Provide the [X, Y] coordinate of the cell's center where the given text is located.  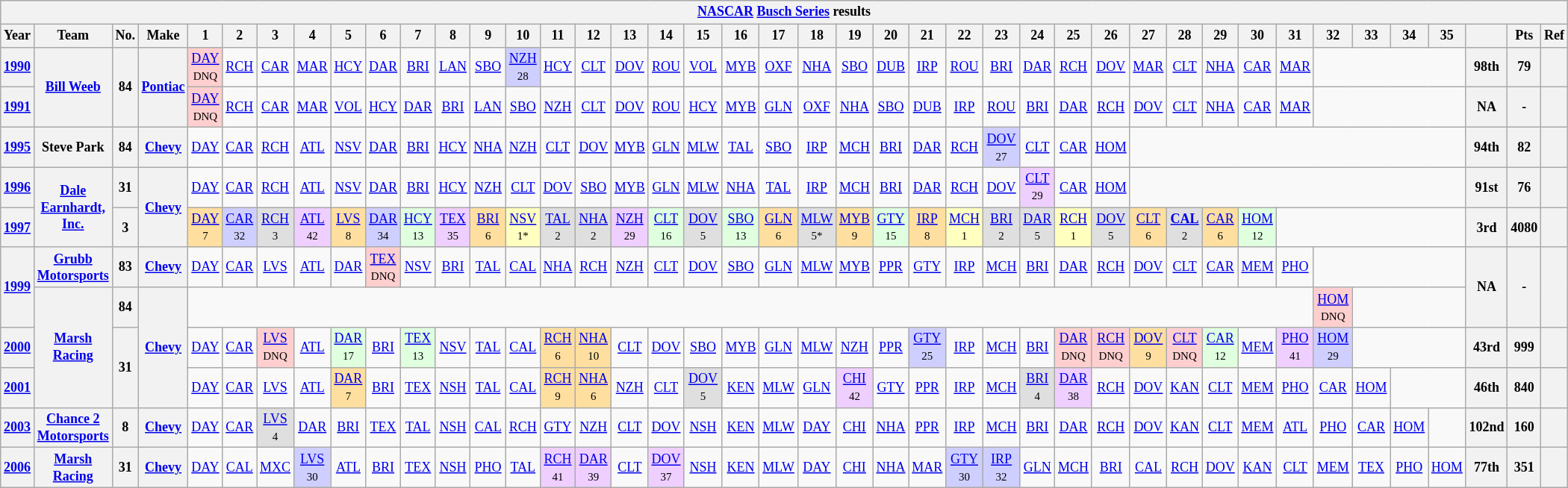
DAR17 [348, 348]
2006 [18, 468]
RCH1 [1074, 228]
77th [1487, 468]
25 [1074, 36]
TEX13 [418, 348]
HOM29 [1333, 348]
Grubb Motorsports [73, 267]
DOV37 [666, 468]
23 [1001, 36]
NASCAR Busch Series results [784, 12]
13 [630, 36]
DAR39 [594, 468]
MYB9 [855, 228]
IRP32 [1001, 468]
MCH1 [965, 228]
10 [523, 36]
RCHDNQ [1111, 348]
IRP8 [927, 228]
5 [348, 36]
Make [163, 36]
DAR38 [1074, 387]
17 [778, 36]
21 [927, 36]
Steve Park [73, 147]
18 [817, 36]
RCH9 [558, 387]
1999 [18, 287]
Pontiac [163, 87]
76 [1525, 187]
LVS8 [348, 228]
BRI4 [1038, 387]
6 [384, 36]
34 [1410, 36]
Pts [1525, 36]
SBO13 [741, 228]
102nd [1487, 428]
11 [558, 36]
2 [240, 36]
27 [1148, 36]
Chance 2 Motorsports [73, 428]
15 [703, 36]
91st [1487, 187]
GLN6 [778, 228]
19 [855, 36]
CLT29 [1038, 187]
1 [205, 36]
ATL42 [312, 228]
CAR6 [1220, 228]
1990 [18, 67]
BRI6 [488, 228]
20 [891, 36]
MXC [276, 468]
CAR32 [240, 228]
26 [1111, 36]
TEX35 [452, 228]
GTY15 [891, 228]
43rd [1487, 348]
BRI2 [1001, 228]
CLT6 [1148, 228]
LVS4 [276, 428]
LVS30 [312, 468]
GTY30 [965, 468]
Bill Weeb [73, 87]
CAR12 [1220, 348]
DAR5 [1038, 228]
30 [1257, 36]
DOV9 [1148, 348]
DAR34 [384, 228]
2000 [18, 348]
79 [1525, 67]
DAY7 [205, 228]
94th [1487, 147]
46th [1487, 387]
9 [488, 36]
28 [1185, 36]
HOMDNQ [1333, 307]
22 [965, 36]
NZH29 [630, 228]
No. [125, 36]
1996 [18, 187]
2003 [18, 428]
29 [1220, 36]
NHA2 [594, 228]
CHI42 [855, 387]
351 [1525, 468]
16 [741, 36]
CLT16 [666, 228]
RCH41 [558, 468]
14 [666, 36]
DAR7 [348, 387]
160 [1525, 428]
PHO41 [1295, 348]
Year [18, 36]
83 [125, 267]
DOV27 [1001, 147]
840 [1525, 387]
Ref [1555, 36]
24 [1038, 36]
82 [1525, 147]
NHA10 [594, 348]
RCH3 [276, 228]
HCY13 [418, 228]
NHA6 [594, 387]
Team [73, 36]
LVSDNQ [276, 348]
1991 [18, 107]
35 [1447, 36]
CLTDNQ [1185, 348]
HOM12 [1257, 228]
4080 [1525, 228]
DARDNQ [1074, 348]
GTY25 [927, 348]
33 [1371, 36]
32 [1333, 36]
TEXDNQ [384, 267]
3rd [1487, 228]
CAL2 [1185, 228]
MLW5* [817, 228]
7 [418, 36]
1997 [18, 228]
Dale Earnhardt, Inc. [73, 207]
TAL2 [558, 228]
NZH28 [523, 67]
2001 [18, 387]
1995 [18, 147]
12 [594, 36]
RCH6 [558, 348]
999 [1525, 348]
4 [312, 36]
NSV1* [523, 228]
98th [1487, 67]
